From the cell containing the given text, extract its center point as (X, Y) coordinate. 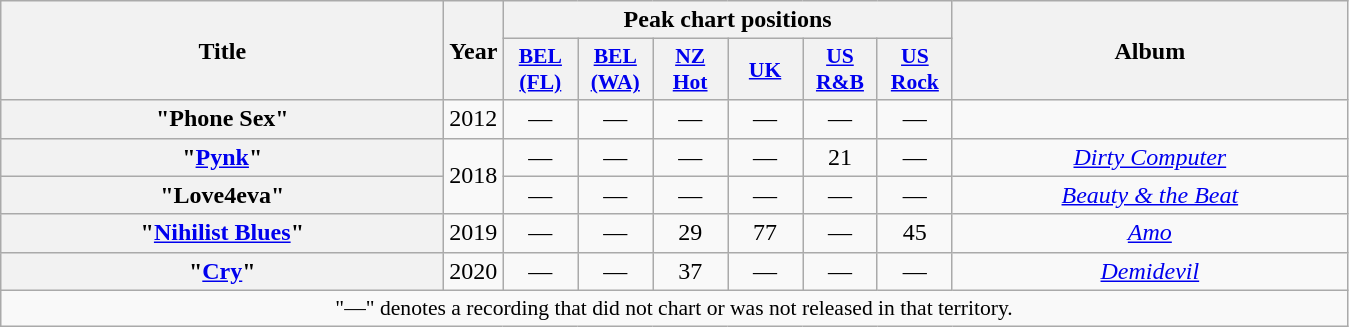
Title (222, 50)
"Pynk" (222, 157)
USR&B (840, 70)
77 (766, 233)
45 (914, 233)
2020 (474, 271)
"Cry" (222, 271)
"—" denotes a recording that did not chart or was not released in that territory. (674, 308)
Album (1150, 50)
NZHot (690, 70)
21 (840, 157)
UK (766, 70)
BEL(FL) (540, 70)
Beauty & the Beat (1150, 195)
Demidevil (1150, 271)
Year (474, 50)
2019 (474, 233)
"Nihilist Blues" (222, 233)
Peak chart positions (728, 20)
37 (690, 271)
29 (690, 233)
Amo (1150, 233)
2012 (474, 119)
Dirty Computer (1150, 157)
BEL(WA) (616, 70)
2018 (474, 176)
"Love4eva" (222, 195)
USRock (914, 70)
"Phone Sex" (222, 119)
